Return the (x, y) coordinate for the center point of the cell that contains the specified text.  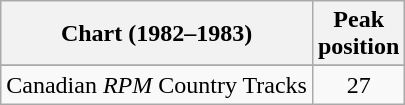
Canadian RPM Country Tracks (157, 85)
Chart (1982–1983) (157, 34)
27 (358, 85)
Peakposition (358, 34)
